Determine the [X, Y] coordinate at the center of the cell enclosing the given text.  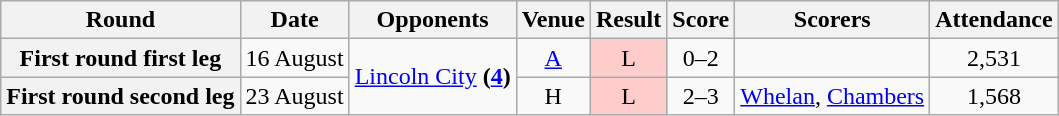
First round second leg [120, 96]
Attendance [994, 20]
H [553, 96]
Result [628, 20]
Opponents [432, 20]
23 August [294, 96]
0–2 [701, 58]
First round first leg [120, 58]
Whelan, Chambers [832, 96]
Score [701, 20]
Lincoln City (4) [432, 77]
2,531 [994, 58]
2–3 [701, 96]
Round [120, 20]
16 August [294, 58]
Scorers [832, 20]
Venue [553, 20]
Date [294, 20]
A [553, 58]
1,568 [994, 96]
